Pinpoint the cell where the given text exists, returning its [x, y] midpoint coordinate. 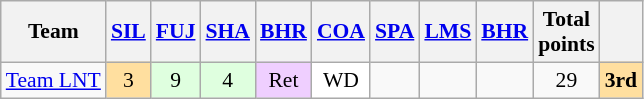
4 [228, 80]
SHA [228, 32]
SPA [394, 32]
COA [341, 32]
Totalpoints [566, 32]
Ret [284, 80]
FUJ [176, 32]
3 [128, 80]
3rd [622, 80]
Team LNT [54, 80]
SIL [128, 32]
LMS [448, 32]
WD [341, 80]
Team [54, 32]
29 [566, 80]
9 [176, 80]
